For the text-containing cell, return its midpoint in (X, Y) coordinate format. 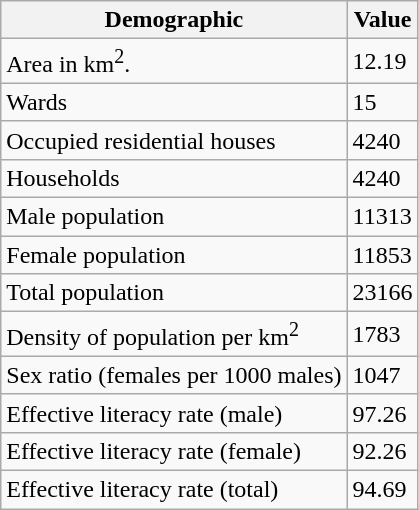
Effective literacy rate (male) (174, 413)
97.26 (382, 413)
12.19 (382, 62)
Households (174, 178)
Effective literacy rate (female) (174, 451)
Density of population per km2 (174, 334)
11853 (382, 255)
94.69 (382, 489)
Total population (174, 293)
1047 (382, 375)
Effective literacy rate (total) (174, 489)
Wards (174, 102)
Area in km2. (174, 62)
92.26 (382, 451)
11313 (382, 217)
Male population (174, 217)
Occupied residential houses (174, 140)
Demographic (174, 20)
Sex ratio (females per 1000 males) (174, 375)
23166 (382, 293)
Female population (174, 255)
Value (382, 20)
15 (382, 102)
1783 (382, 334)
